Determine the (x, y) coordinate at the center of the cell enclosing the given text.  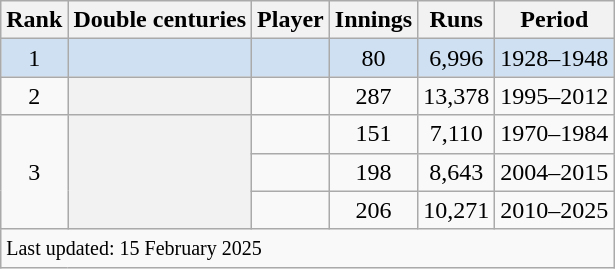
Last updated: 15 February 2025 (308, 248)
6,996 (456, 58)
13,378 (456, 96)
2010–2025 (554, 210)
1970–1984 (554, 134)
Runs (456, 20)
2004–2015 (554, 172)
Rank (34, 20)
Player (291, 20)
1995–2012 (554, 96)
Double centuries (160, 20)
151 (373, 134)
2 (34, 96)
Innings (373, 20)
1 (34, 58)
10,271 (456, 210)
8,643 (456, 172)
198 (373, 172)
80 (373, 58)
1928–1948 (554, 58)
Period (554, 20)
287 (373, 96)
206 (373, 210)
3 (34, 172)
7,110 (456, 134)
